Locate the cell with the specified text and output its [X, Y] center coordinate. 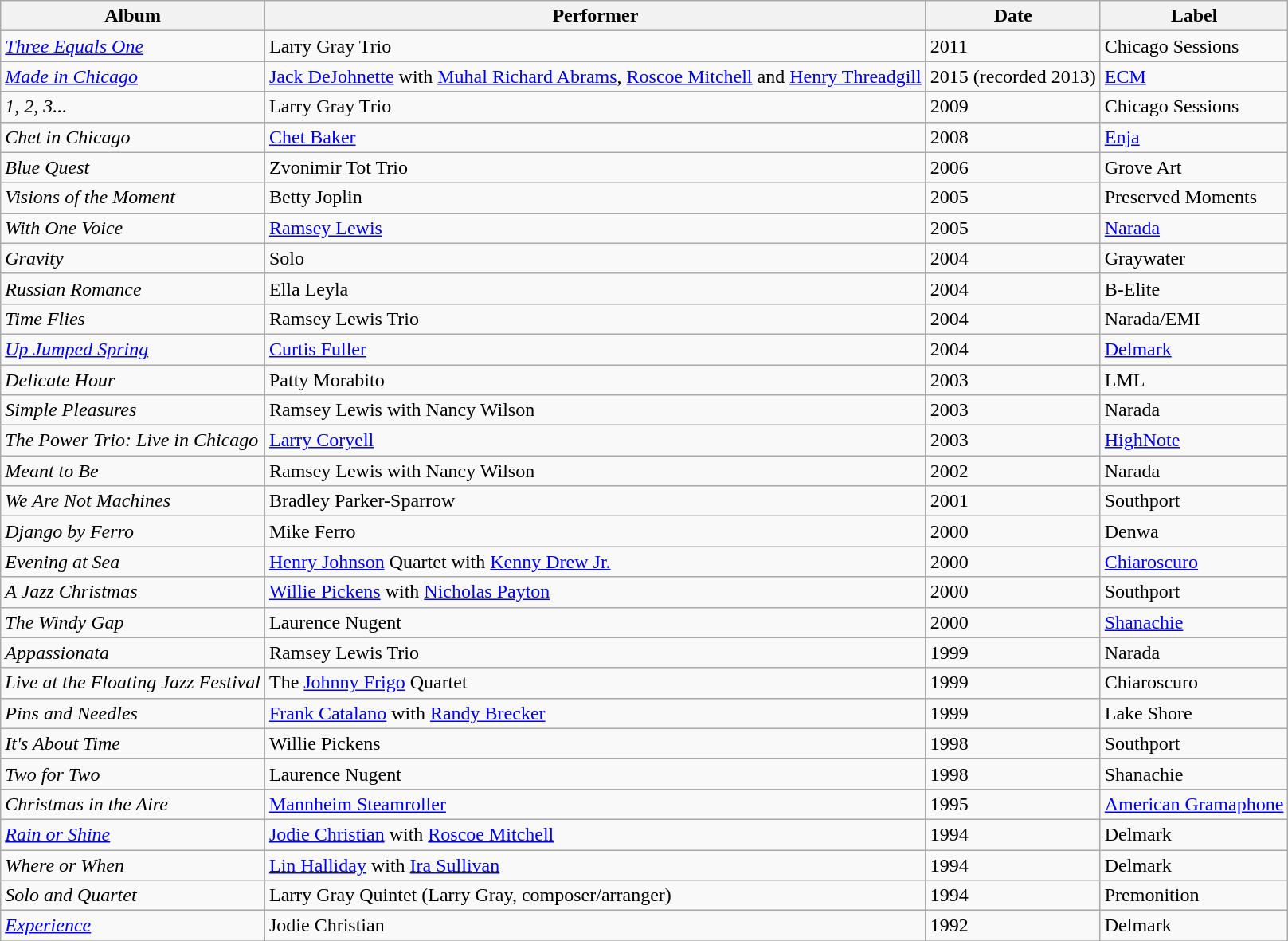
American Gramaphone [1194, 804]
2001 [1013, 501]
Denwa [1194, 531]
2002 [1013, 471]
Rain or Shine [133, 834]
Jodie Christian [595, 926]
1, 2, 3... [133, 107]
HighNote [1194, 441]
Chet Baker [595, 137]
Visions of the Moment [133, 198]
Jack DeJohnette with Muhal Richard Abrams, Roscoe Mitchell and Henry Threadgill [595, 76]
2006 [1013, 167]
Larry Gray Quintet (Larry Gray, composer/arranger) [595, 896]
Lake Shore [1194, 713]
Date [1013, 16]
Christmas in the Aire [133, 804]
Made in Chicago [133, 76]
Graywater [1194, 258]
Ella Leyla [595, 288]
Simple Pleasures [133, 410]
Lin Halliday with Ira Sullivan [595, 865]
Ramsey Lewis [595, 228]
The Johnny Frigo Quartet [595, 683]
1992 [1013, 926]
Pins and Needles [133, 713]
Album [133, 16]
Live at the Floating Jazz Festival [133, 683]
Russian Romance [133, 288]
Label [1194, 16]
Delicate Hour [133, 380]
Larry Coryell [595, 441]
Experience [133, 926]
2009 [1013, 107]
2011 [1013, 46]
2015 (recorded 2013) [1013, 76]
Premonition [1194, 896]
Mike Ferro [595, 531]
ECM [1194, 76]
1995 [1013, 804]
Enja [1194, 137]
Patty Morabito [595, 380]
Blue Quest [133, 167]
Django by Ferro [133, 531]
Grove Art [1194, 167]
Curtis Fuller [595, 349]
With One Voice [133, 228]
The Power Trio: Live in Chicago [133, 441]
Evening at Sea [133, 562]
Meant to Be [133, 471]
Performer [595, 16]
Willie Pickens [595, 743]
Preserved Moments [1194, 198]
Solo and Quartet [133, 896]
Frank Catalano with Randy Brecker [595, 713]
Two for Two [133, 774]
Solo [595, 258]
Jodie Christian with Roscoe Mitchell [595, 834]
Appassionata [133, 653]
Zvonimir Tot Trio [595, 167]
Willie Pickens with Nicholas Payton [595, 592]
It's About Time [133, 743]
Where or When [133, 865]
Betty Joplin [595, 198]
LML [1194, 380]
Mannheim Steamroller [595, 804]
Bradley Parker-Sparrow [595, 501]
A Jazz Christmas [133, 592]
B-Elite [1194, 288]
Henry Johnson Quartet with Kenny Drew Jr. [595, 562]
Up Jumped Spring [133, 349]
2008 [1013, 137]
We Are Not Machines [133, 501]
Narada/EMI [1194, 319]
Chet in Chicago [133, 137]
Time Flies [133, 319]
Gravity [133, 258]
The Windy Gap [133, 622]
Three Equals One [133, 46]
